Return [x, y] of the center of cell containing provided text 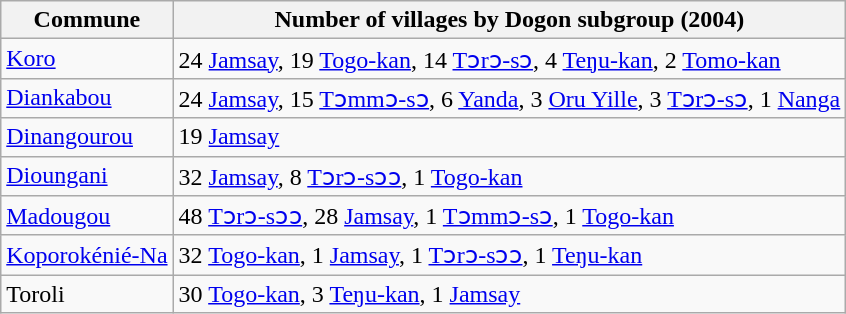
Toroli [87, 294]
Commune [87, 20]
Koporokénié-Na [87, 255]
30 Togo-kan, 3 Teŋu-kan, 1 Jamsay [510, 294]
32 Togo-kan, 1 Jamsay, 1 Tɔrɔ-sɔɔ, 1 Teŋu-kan [510, 255]
48 Tɔrɔ-sɔɔ, 28 Jamsay, 1 Tɔmmɔ-sɔ, 1 Togo-kan [510, 216]
Dioungani [87, 176]
Dinangourou [87, 137]
24 Jamsay, 19 Togo-kan, 14 Tɔrɔ-sɔ, 4 Teŋu-kan, 2 Tomo-kan [510, 59]
Diankabou [87, 98]
Madougou [87, 216]
24 Jamsay, 15 Tɔmmɔ-sɔ, 6 Yanda, 3 Oru Yille, 3 Tɔrɔ-sɔ, 1 Nanga [510, 98]
Number of villages by Dogon subgroup (2004) [510, 20]
19 Jamsay [510, 137]
32 Jamsay, 8 Tɔrɔ-sɔɔ, 1 Togo-kan [510, 176]
Koro [87, 59]
